Detect which cell encompasses the target text, then output its [x, y] center coordinate. 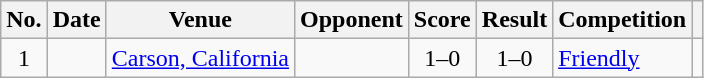
Opponent [352, 20]
1 [24, 58]
No. [24, 20]
Date [76, 20]
Carson, California [200, 58]
Venue [200, 20]
Score [442, 20]
Friendly [622, 58]
Competition [622, 20]
Result [514, 20]
